Pinpoint the cell where the given text exists, returning its (X, Y) midpoint coordinate. 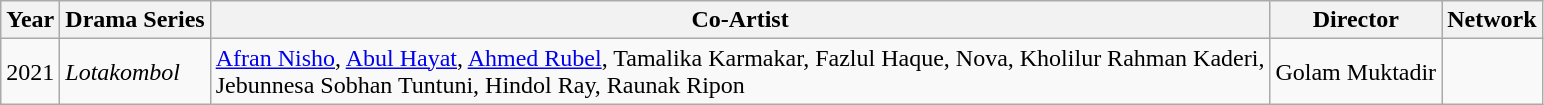
Drama Series (135, 20)
Golam Muktadir (1356, 72)
Network (1492, 20)
Lotakombol (135, 72)
Director (1356, 20)
2021 (30, 72)
Year (30, 20)
Co-Artist (740, 20)
